Detect which cell encompasses the target text, then output its [x, y] center coordinate. 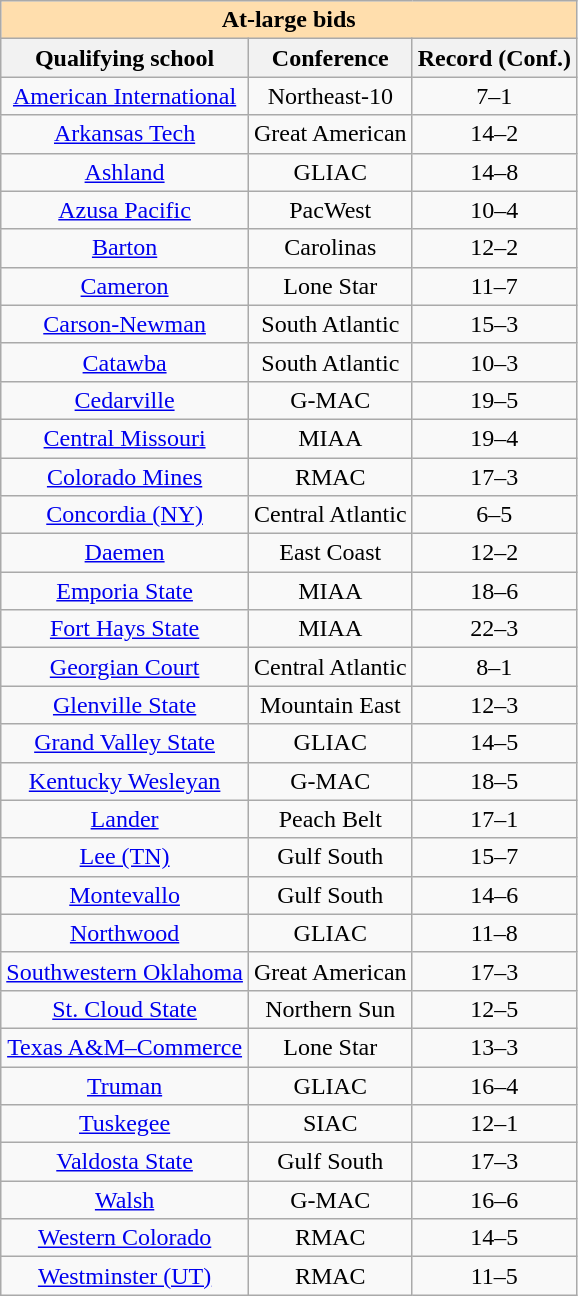
Ashland [125, 172]
Truman [125, 1085]
15–3 [494, 324]
Northeast-10 [330, 96]
Daemen [125, 553]
East Coast [330, 553]
Qualifying school [125, 58]
Carson-Newman [125, 324]
12–5 [494, 1009]
Barton [125, 248]
Concordia (NY) [125, 515]
18–5 [494, 781]
Valdosta State [125, 1162]
Cedarville [125, 400]
SIAC [330, 1124]
Peach Belt [330, 819]
Cameron [125, 286]
12–3 [494, 705]
12–1 [494, 1124]
Northern Sun [330, 1009]
Conference [330, 58]
St. Cloud State [125, 1009]
Montevallo [125, 895]
Grand Valley State [125, 743]
19–5 [494, 400]
11–7 [494, 286]
Walsh [125, 1200]
14–8 [494, 172]
Arkansas Tech [125, 134]
13–3 [494, 1047]
Lee (TN) [125, 857]
Southwestern Oklahoma [125, 971]
16–4 [494, 1085]
6–5 [494, 515]
14–2 [494, 134]
17–1 [494, 819]
19–4 [494, 438]
Fort Hays State [125, 629]
Azusa Pacific [125, 210]
Carolinas [330, 248]
16–6 [494, 1200]
Emporia State [125, 591]
15–7 [494, 857]
10–3 [494, 362]
PacWest [330, 210]
Tuskegee [125, 1124]
10–4 [494, 210]
Georgian Court [125, 667]
8–1 [494, 667]
Kentucky Wesleyan [125, 781]
American International [125, 96]
Record (Conf.) [494, 58]
Mountain East [330, 705]
Central Missouri [125, 438]
18–6 [494, 591]
7–1 [494, 96]
Colorado Mines [125, 477]
Lander [125, 819]
Northwood [125, 933]
At-large bids [289, 20]
11–5 [494, 1276]
22–3 [494, 629]
Westminster (UT) [125, 1276]
Glenville State [125, 705]
Western Colorado [125, 1238]
14–6 [494, 895]
11–8 [494, 933]
Catawba [125, 362]
Texas A&M–Commerce [125, 1047]
